Extract the [x, y] coordinate from the center of the cell holding the provided text.  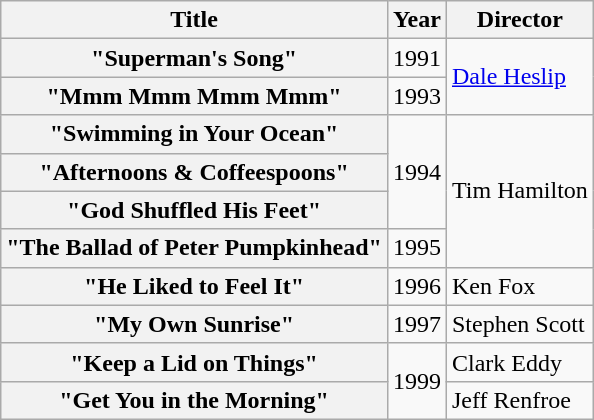
"Superman's Song" [194, 58]
"Afternoons & Coffeespoons" [194, 172]
"Get You in the Morning" [194, 400]
1999 [416, 381]
1995 [416, 248]
1993 [416, 96]
Title [194, 20]
"The Ballad of Peter Pumpkinhead" [194, 248]
1997 [416, 324]
Jeff Renfroe [520, 400]
"My Own Sunrise" [194, 324]
"God Shuffled His Feet" [194, 210]
"He Liked to Feel It" [194, 286]
Stephen Scott [520, 324]
Clark Eddy [520, 362]
Tim Hamilton [520, 191]
"Keep a Lid on Things" [194, 362]
1991 [416, 58]
1994 [416, 172]
Dale Heslip [520, 77]
1996 [416, 286]
"Swimming in Your Ocean" [194, 134]
"Mmm Mmm Mmm Mmm" [194, 96]
Director [520, 20]
Ken Fox [520, 286]
Year [416, 20]
